Scan for the cell matching the given text and deliver its [X, Y] coordinate at center. 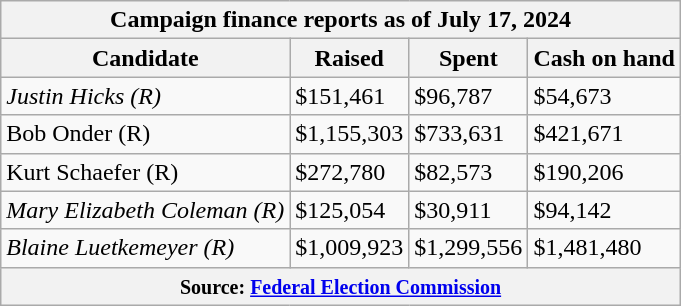
$190,206 [604, 172]
Source: Federal Election Commission [341, 286]
Blaine Luetkemeyer (R) [146, 248]
Spent [468, 58]
Candidate [146, 58]
$733,631 [468, 134]
$151,461 [350, 96]
Kurt Schaefer (R) [146, 172]
Cash on hand [604, 58]
$30,911 [468, 210]
$1,299,556 [468, 248]
Mary Elizabeth Coleman (R) [146, 210]
$272,780 [350, 172]
$82,573 [468, 172]
$94,142 [604, 210]
$1,155,303 [350, 134]
$54,673 [604, 96]
$125,054 [350, 210]
$1,481,480 [604, 248]
$421,671 [604, 134]
Bob Onder (R) [146, 134]
Raised [350, 58]
Justin Hicks (R) [146, 96]
$96,787 [468, 96]
$1,009,923 [350, 248]
Campaign finance reports as of July 17, 2024 [341, 20]
